From the cell containing the given text, extract its center point as [X, Y] coordinate. 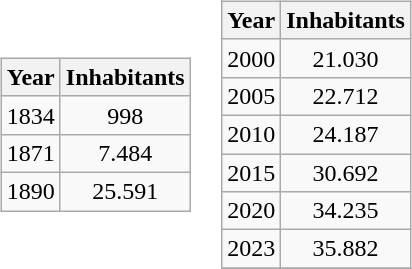
2023 [252, 249]
2015 [252, 173]
1834 [30, 115]
24.187 [346, 134]
25.591 [125, 192]
7.484 [125, 153]
1871 [30, 153]
34.235 [346, 211]
21.030 [346, 58]
2005 [252, 96]
35.882 [346, 249]
22.712 [346, 96]
30.692 [346, 173]
2020 [252, 211]
2010 [252, 134]
1890 [30, 192]
998 [125, 115]
2000 [252, 58]
